From the cell containing the given text, extract its center point as (X, Y) coordinate. 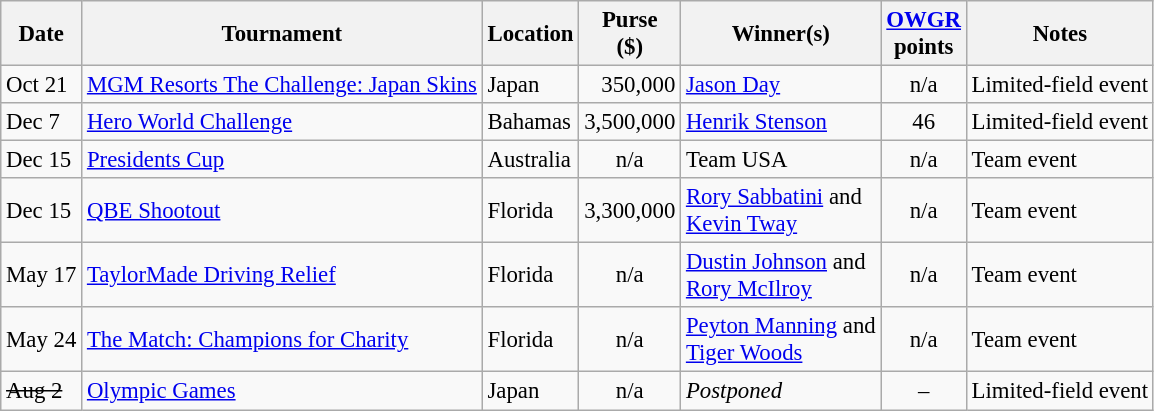
Dec 7 (42, 122)
The Match: Champions for Charity (282, 340)
TaylorMade Driving Relief (282, 276)
Aug 2 (42, 391)
Australia (530, 160)
OWGRpoints (924, 34)
46 (924, 122)
Tournament (282, 34)
Rory Sabbatini and Kevin Tway (781, 210)
Postponed (781, 391)
May 17 (42, 276)
Henrik Stenson (781, 122)
Team USA (781, 160)
3,300,000 (630, 210)
Location (530, 34)
Oct 21 (42, 85)
MGM Resorts The Challenge: Japan Skins (282, 85)
May 24 (42, 340)
Notes (1060, 34)
350,000 (630, 85)
Jason Day (781, 85)
Bahamas (530, 122)
QBE Shootout (282, 210)
Purse($) (630, 34)
– (924, 391)
Presidents Cup (282, 160)
Hero World Challenge (282, 122)
Date (42, 34)
Peyton Manning and Tiger Woods (781, 340)
Dustin Johnson and Rory McIlroy (781, 276)
3,500,000 (630, 122)
Olympic Games (282, 391)
Winner(s) (781, 34)
